Search for the cell housing the specified text and yield its (X, Y) center coordinate. 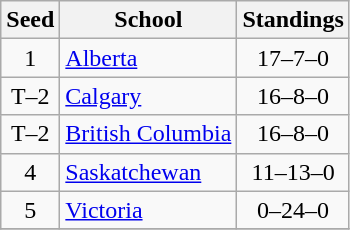
4 (30, 172)
Calgary (148, 96)
Victoria (148, 210)
Standings (293, 20)
Seed (30, 20)
British Columbia (148, 134)
School (148, 20)
Saskatchewan (148, 172)
17–7–0 (293, 58)
0–24–0 (293, 210)
1 (30, 58)
11–13–0 (293, 172)
5 (30, 210)
Alberta (148, 58)
